Pinpoint the cell where the given text exists, returning its (x, y) midpoint coordinate. 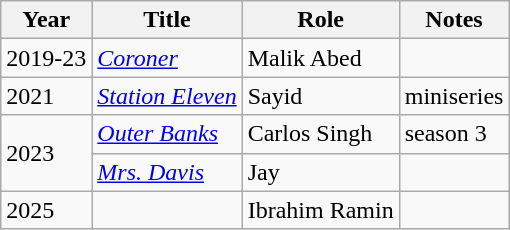
2025 (46, 210)
Carlos Singh (320, 134)
miniseries (454, 96)
Jay (320, 172)
2019-23 (46, 58)
Notes (454, 20)
Station Eleven (167, 96)
Role (320, 20)
Ibrahim Ramin (320, 210)
Sayid (320, 96)
2023 (46, 153)
Malik Abed (320, 58)
Title (167, 20)
2021 (46, 96)
Coroner (167, 58)
season 3 (454, 134)
Mrs. Davis (167, 172)
Outer Banks (167, 134)
Year (46, 20)
